Return the [X, Y] coordinate for the center point of the cell that contains the specified text.  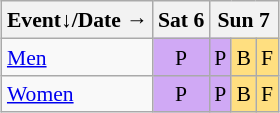
Men [78, 56]
Women [78, 94]
Sun 7 [244, 20]
Sat 6 [181, 20]
Event↓/Date → [78, 20]
